Return [X, Y] of the center of cell containing provided text 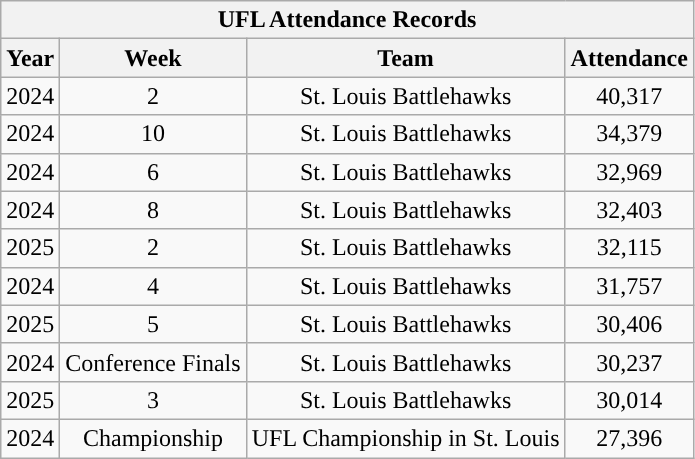
34,379 [629, 134]
27,396 [629, 438]
30,014 [629, 400]
30,237 [629, 362]
6 [153, 172]
4 [153, 286]
3 [153, 400]
UFL Attendance Records [348, 20]
10 [153, 134]
Attendance [629, 58]
Championship [153, 438]
Team [406, 58]
5 [153, 324]
Conference Finals [153, 362]
31,757 [629, 286]
Week [153, 58]
8 [153, 210]
Year [30, 58]
40,317 [629, 96]
UFL Championship in St. Louis [406, 438]
32,403 [629, 210]
32,115 [629, 248]
30,406 [629, 324]
32,969 [629, 172]
